Output the [x, y] coordinate of the center of the cell containing the given text.  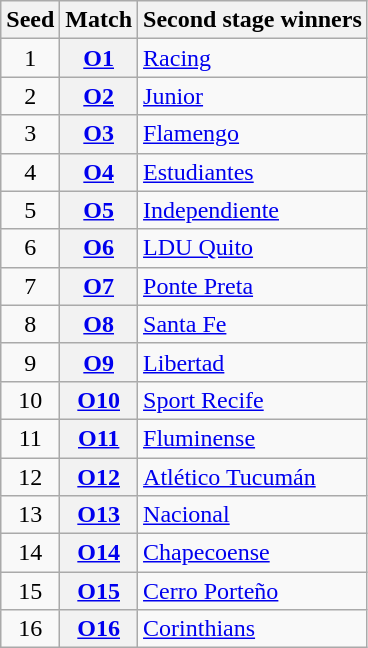
Junior [253, 96]
8 [30, 324]
Atlético Tucumán [253, 477]
O16 [99, 629]
4 [30, 172]
10 [30, 400]
O3 [99, 134]
7 [30, 286]
14 [30, 553]
Corinthians [253, 629]
Second stage winners [253, 20]
5 [30, 210]
Nacional [253, 515]
O8 [99, 324]
15 [30, 591]
Seed [30, 20]
1 [30, 58]
Ponte Preta [253, 286]
O14 [99, 553]
9 [30, 362]
Independiente [253, 210]
6 [30, 248]
O2 [99, 96]
O13 [99, 515]
Cerro Porteño [253, 591]
2 [30, 96]
O5 [99, 210]
O11 [99, 438]
O10 [99, 400]
Fluminense [253, 438]
O7 [99, 286]
O6 [99, 248]
16 [30, 629]
O15 [99, 591]
Racing [253, 58]
O4 [99, 172]
3 [30, 134]
LDU Quito [253, 248]
13 [30, 515]
Libertad [253, 362]
Sport Recife [253, 400]
Match [99, 20]
12 [30, 477]
Santa Fe [253, 324]
11 [30, 438]
O1 [99, 58]
Flamengo [253, 134]
Estudiantes [253, 172]
O12 [99, 477]
O9 [99, 362]
Chapecoense [253, 553]
